Identify which cell holds the provided text, then report its (X, Y) central coordinate. 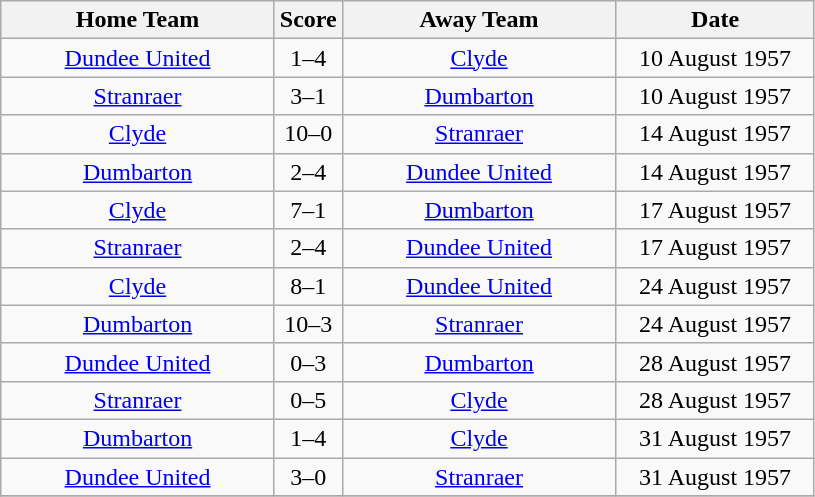
Date (716, 20)
Away Team (479, 20)
3–0 (308, 477)
3–1 (308, 96)
Home Team (138, 20)
7–1 (308, 210)
0–5 (308, 400)
10–0 (308, 134)
0–3 (308, 362)
Score (308, 20)
10–3 (308, 324)
8–1 (308, 286)
